Locate the cell with the specified text and output its [X, Y] center coordinate. 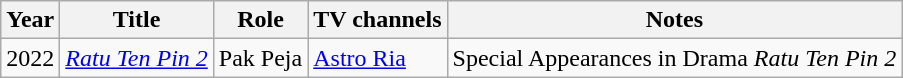
Ratu Ten Pin 2 [137, 58]
Year [30, 20]
Title [137, 20]
Notes [674, 20]
Pak Peja [260, 58]
Astro Ria [378, 58]
Special Appearances in Drama Ratu Ten Pin 2 [674, 58]
Role [260, 20]
TV channels [378, 20]
2022 [30, 58]
